Output the (X, Y) coordinate of the center of the cell containing the given text.  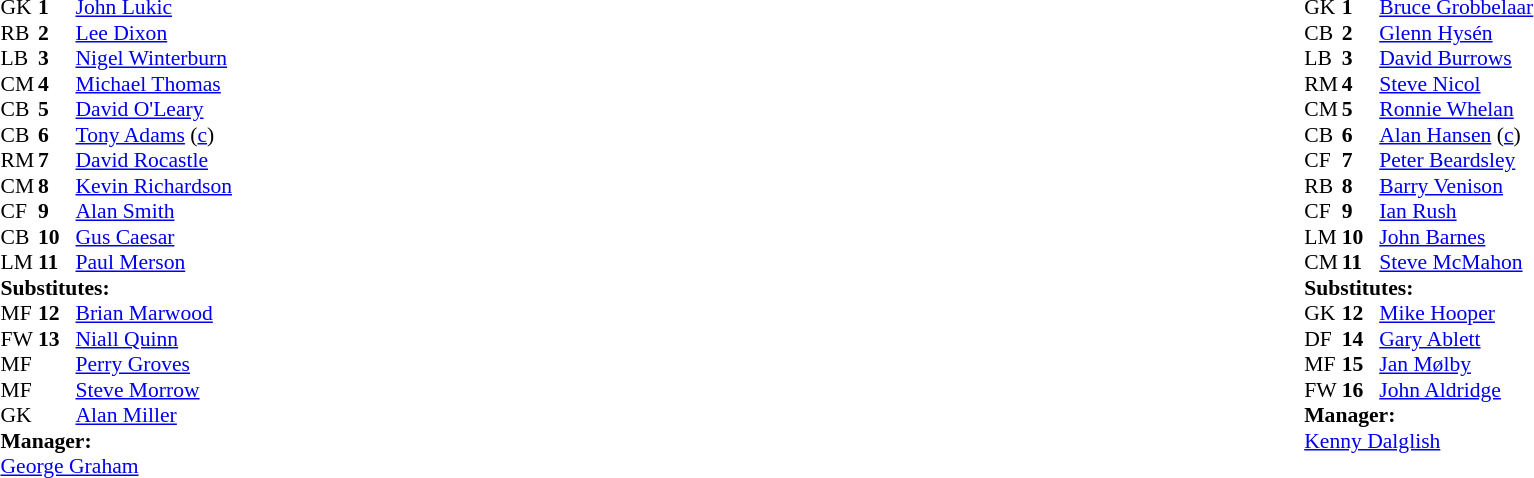
Mike Hooper (1456, 313)
Alan Miller (154, 415)
Kenny Dalglish (1418, 441)
Tony Adams (c) (154, 135)
Perry Groves (154, 365)
Ronnie Whelan (1456, 109)
Ian Rush (1456, 211)
Steve Morrow (154, 390)
Kevin Richardson (154, 186)
15 (1361, 365)
Barry Venison (1456, 186)
Lee Dixon (154, 33)
Nigel Winterburn (154, 59)
Steve Nicol (1456, 84)
Glenn Hysén (1456, 33)
Michael Thomas (154, 84)
Jan Mølby (1456, 365)
Steve McMahon (1456, 263)
Alan Smith (154, 211)
Brian Marwood (154, 313)
14 (1361, 339)
13 (57, 339)
Niall Quinn (154, 339)
David O'Leary (154, 109)
Peter Beardsley (1456, 161)
David Rocastle (154, 161)
David Burrows (1456, 59)
Gary Ablett (1456, 339)
Alan Hansen (c) (1456, 135)
Gus Caesar (154, 237)
John Barnes (1456, 237)
16 (1361, 390)
Paul Merson (154, 263)
John Aldridge (1456, 390)
DF (1323, 339)
